Locate the cell with the specified text and output its (X, Y) center coordinate. 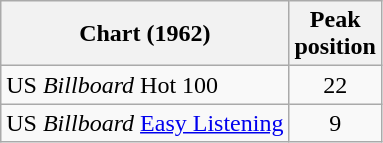
22 (335, 85)
Peakposition (335, 34)
9 (335, 123)
US Billboard Easy Listening (145, 123)
Chart (1962) (145, 34)
US Billboard Hot 100 (145, 85)
